For the text-containing cell, return its midpoint in (x, y) coordinate format. 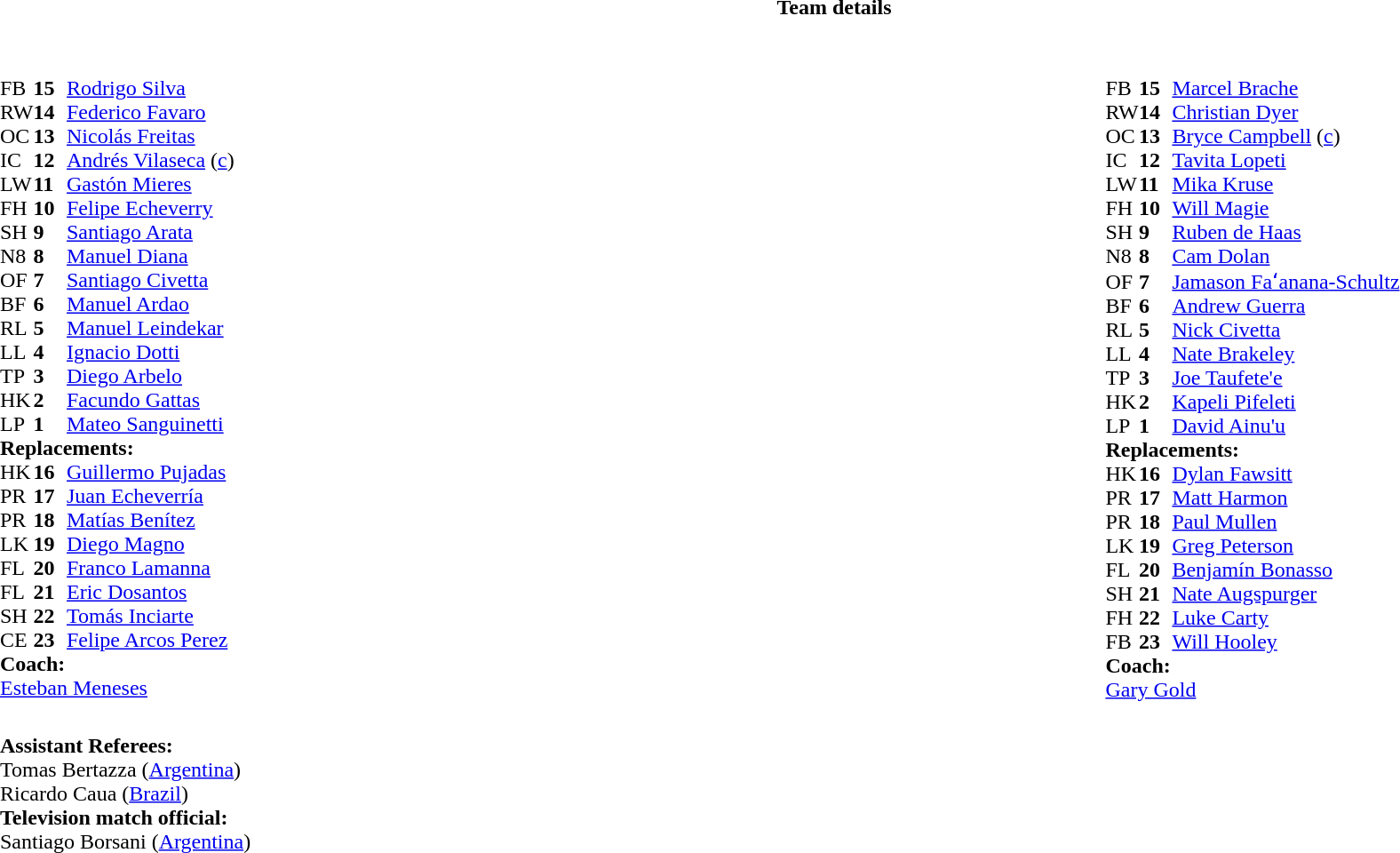
Esteban Meneses (117, 688)
Gastón Mieres (151, 185)
Eric Dosantos (151, 592)
Manuel Leindekar (151, 329)
Diego Arbelo (151, 377)
Juan Echeverría (151, 496)
Ignacio Dotti (151, 352)
CE (17, 640)
Mika Kruse (1285, 185)
Ruben de Haas (1285, 233)
Nate Brakeley (1285, 354)
Diego Magno (151, 544)
Luke Carty (1285, 618)
Marcel Brache (1285, 89)
Facundo Gattas (151, 400)
Santiago Civetta (151, 281)
Andrew Guerra (1285, 306)
Nate Augspurger (1285, 594)
David Ainu'u (1285, 426)
Franco Lamanna (151, 569)
Manuel Ardao (151, 304)
Will Hooley (1285, 642)
Manuel Diana (151, 256)
Cam Dolan (1285, 256)
Tomás Inciarte (151, 617)
Nicolás Freitas (151, 137)
Federico Favaro (151, 112)
Benjamín Bonasso (1285, 570)
Joe Taufete'e (1285, 379)
Gary Gold (1253, 690)
Santiago Arata (151, 233)
Guillermo Pujadas (151, 473)
Christian Dyer (1285, 112)
Mateo Sanguinetti (151, 425)
Dylan Fawsitt (1285, 474)
Will Magie (1285, 208)
Matías Benítez (151, 521)
Kapeli Pifeleti (1285, 402)
Paul Mullen (1285, 522)
Felipe Echeverry (151, 208)
Jamason Faʻanana-Schultz (1285, 281)
Greg Peterson (1285, 546)
Bryce Campbell (c) (1285, 137)
Rodrigo Silva (151, 89)
Nick Civetta (1285, 331)
Tavita Lopeti (1285, 160)
Matt Harmon (1285, 498)
Andrés Vilaseca (c) (151, 160)
Felipe Arcos Perez (151, 640)
